Scan for the cell matching the given text and deliver its [x, y] coordinate at center. 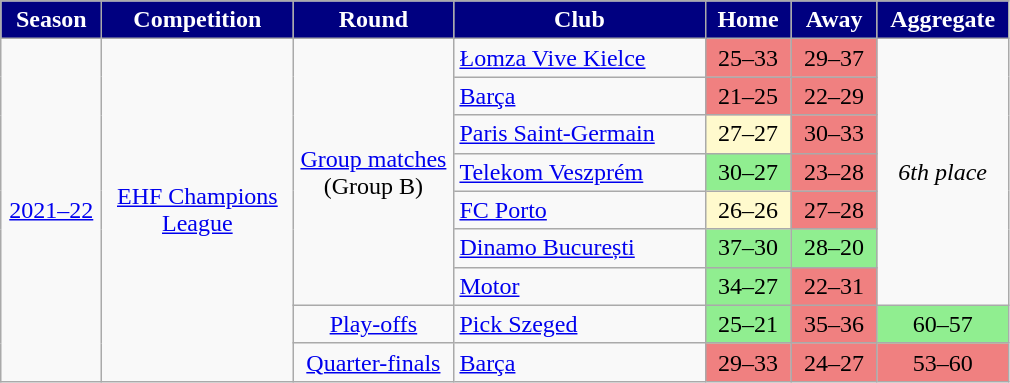
Łomza Vive Kielce [580, 58]
Paris Saint-Germain [580, 134]
FC Porto [580, 210]
60–57 [942, 324]
27–27 [748, 134]
Quarter-finals [374, 362]
22–31 [834, 286]
EHF Champions League [198, 210]
Pick Szeged [580, 324]
Home [748, 20]
Dinamo București [580, 248]
29–37 [834, 58]
37–30 [748, 248]
30–33 [834, 134]
Away [834, 20]
35–36 [834, 324]
Play-offs [374, 324]
Group matches (Group B) [374, 172]
Aggregate [942, 20]
21–25 [748, 96]
22–29 [834, 96]
30–27 [748, 172]
26–26 [748, 210]
Season [52, 20]
6th place [942, 172]
2021–22 [52, 210]
25–33 [748, 58]
25–21 [748, 324]
27–28 [834, 210]
Club [580, 20]
23–28 [834, 172]
29–33 [748, 362]
24–27 [834, 362]
Telekom Veszprém [580, 172]
28–20 [834, 248]
Competition [198, 20]
Round [374, 20]
Motor [580, 286]
34–27 [748, 286]
53–60 [942, 362]
